Detect which cell encompasses the target text, then output its [x, y] center coordinate. 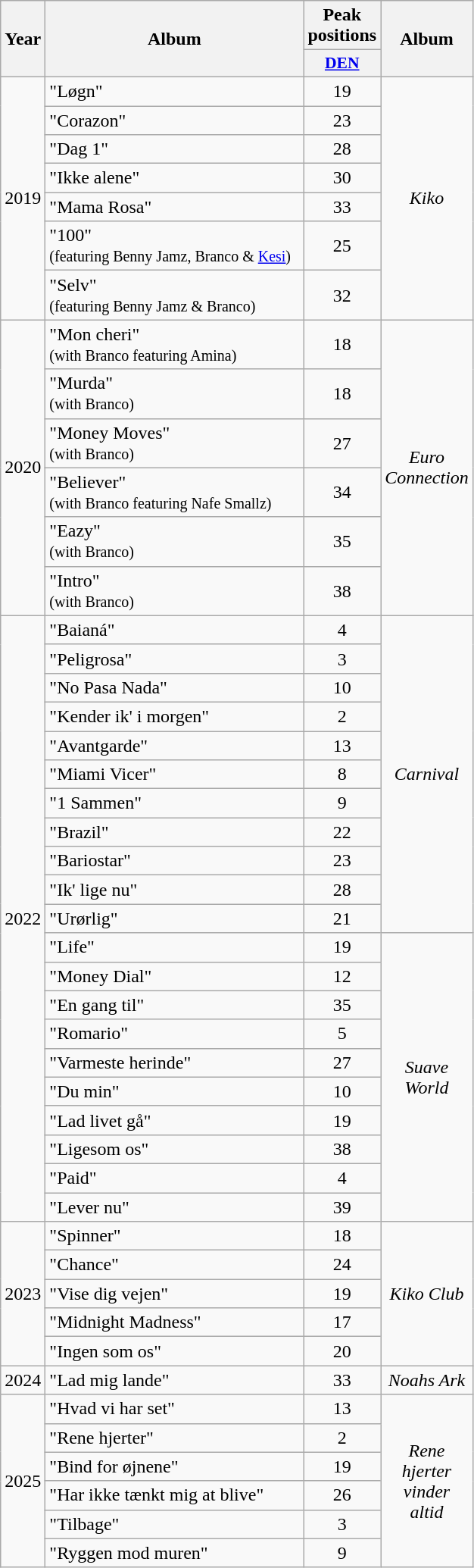
"Hvad vi har set" [174, 1409]
2024 [23, 1380]
"Corazon" [174, 120]
24 [342, 1265]
"Ik' lige nu" [174, 890]
"Peligrosa" [174, 659]
DEN [342, 64]
"Lad livet gå" [174, 1120]
"Romario" [174, 1034]
"Midnight Madness" [174, 1322]
"Rene hjerter" [174, 1438]
"Ingen som os" [174, 1351]
17 [342, 1322]
"Tilbage" [174, 1524]
"En gang til" [174, 1005]
"Ikke alene" [174, 178]
21 [342, 919]
"Miami Vicer" [174, 775]
25 [342, 246]
Peak positions [342, 26]
"Bariostar" [174, 861]
"Eazy"(with Branco) [174, 541]
"100"(featuring Benny Jamz, Branco & Kesi) [174, 246]
2020 [23, 468]
"Lever nu" [174, 1207]
"Money Dial" [174, 976]
"Ryggen mod muren" [174, 1553]
12 [342, 976]
30 [342, 178]
"Mama Rosa" [174, 207]
"Life" [174, 947]
"Lad mig lande" [174, 1380]
"Brazil" [174, 832]
"Intro" (with Branco) [174, 591]
"Ligesom os" [174, 1149]
"Mon cheri"(with Branco featuring Amina) [174, 344]
26 [342, 1495]
"Kender ik' i morgen" [174, 716]
"Vise dig vejen" [174, 1294]
"Believer" (with Branco featuring Nafe Smallz) [174, 493]
"Baianá" [174, 630]
Kiko [427, 198]
2019 [23, 198]
"Avantgarde" [174, 745]
2025 [23, 1481]
"Varmeste herinde" [174, 1063]
Year [23, 39]
Carnival [427, 775]
"Spinner" [174, 1236]
"1 Sammen" [174, 803]
"Urørlig" [174, 919]
"Bind for øjnene" [174, 1466]
20 [342, 1351]
"Dag 1" [174, 149]
34 [342, 493]
32 [342, 296]
"Money Moves" (with Branco) [174, 443]
2022 [23, 919]
Noahs Ark [427, 1380]
5 [342, 1034]
2023 [23, 1294]
39 [342, 1207]
Rene hjerter vinder altid [427, 1481]
"Har ikke tænkt mig at blive" [174, 1495]
"Løgn" [174, 91]
"Du min" [174, 1091]
"Paid" [174, 1178]
"Selv" (featuring Benny Jamz & Branco) [174, 296]
"Chance" [174, 1265]
8 [342, 775]
Suave World [427, 1078]
Kiko Club [427, 1294]
Euro Connection [427, 468]
"No Pasa Nada" [174, 687]
22 [342, 832]
"Murda"(with Branco) [174, 394]
